Determine the [X, Y] coordinate at the center of the cell enclosing the given text.  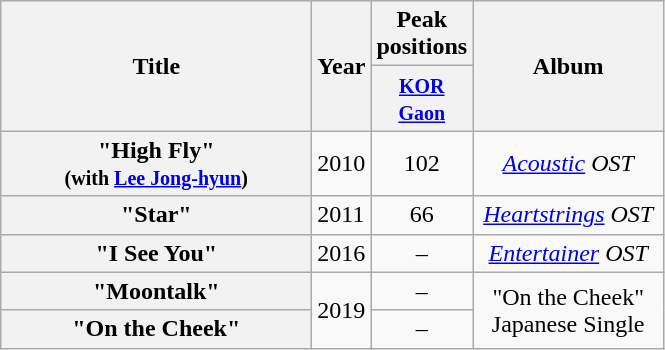
66 [422, 215]
"High Fly" (with Lee Jong-hyun) [156, 164]
Peak positions [422, 34]
Acoustic OST [568, 164]
"Moontalk" [156, 291]
"Star" [156, 215]
2016 [342, 253]
2011 [342, 215]
102 [422, 164]
"On the Cheek" [156, 329]
Year [342, 66]
KORGaon [422, 98]
2010 [342, 164]
Album [568, 66]
"On the Cheek" Japanese Single [568, 310]
"I See You" [156, 253]
Heartstrings OST [568, 215]
2019 [342, 310]
Title [156, 66]
Entertainer OST [568, 253]
